Return (X, Y) of the center of cell containing provided text 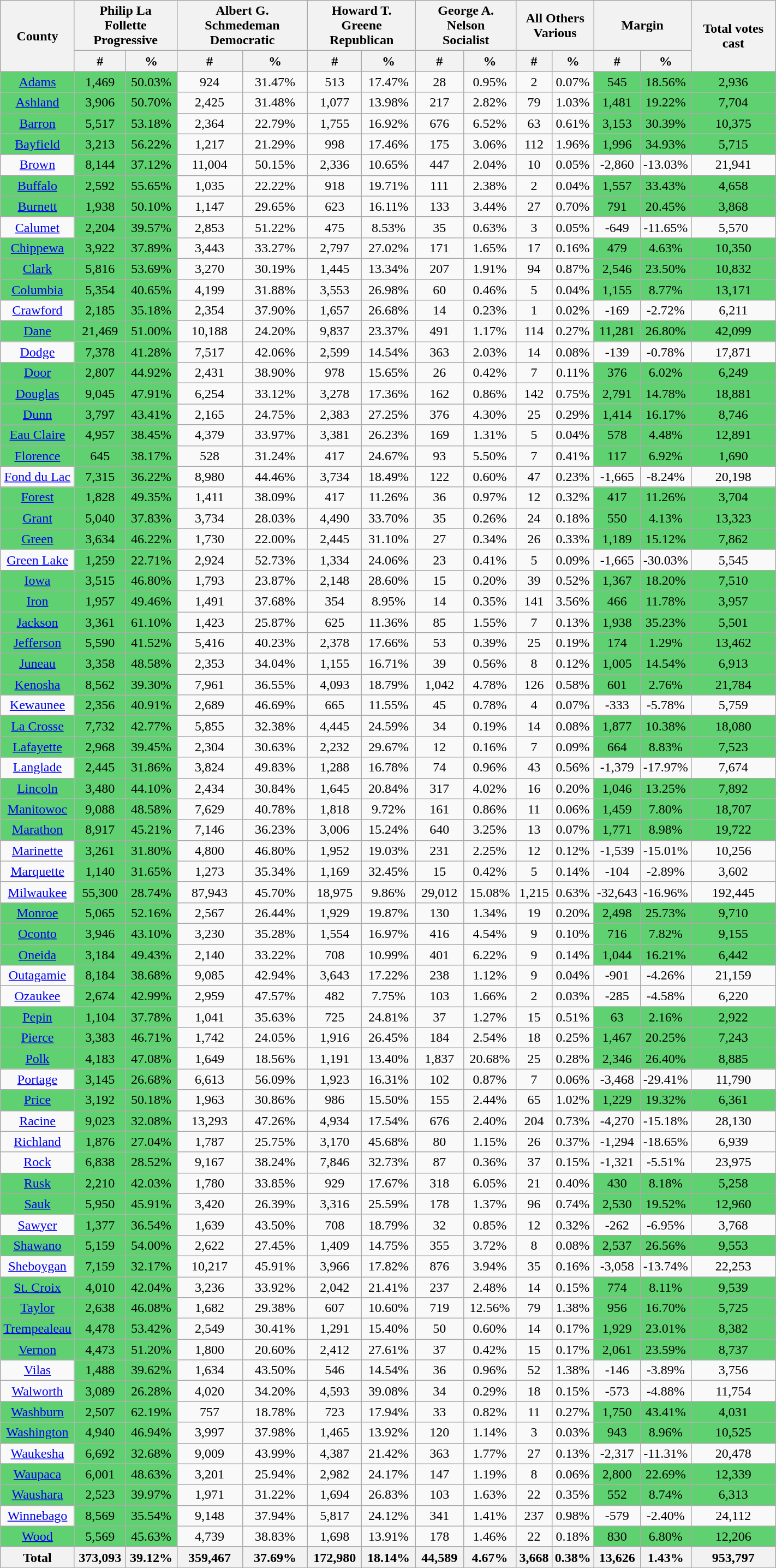
1,557 (617, 186)
19,722 (733, 830)
2.54% (490, 1038)
1,488 (100, 1370)
4.02% (490, 788)
1,041 (210, 1017)
35.63% (275, 1017)
482 (335, 996)
3,602 (733, 871)
640 (439, 830)
20.45% (666, 206)
16.21% (666, 955)
2,523 (100, 1495)
56.09% (275, 1079)
16.92% (389, 123)
7,704 (733, 103)
6,692 (100, 1453)
2.04% (490, 165)
1,273 (210, 871)
Rock (37, 1162)
-4.58% (666, 996)
3.44% (490, 206)
5,569 (100, 1536)
-573 (617, 1391)
9,045 (100, 394)
6.92% (666, 456)
85 (439, 622)
38.45% (151, 435)
30.39% (666, 123)
11,790 (733, 1079)
2,546 (617, 269)
33.12% (275, 394)
21 (534, 1183)
0.25% (573, 1038)
42.94% (275, 976)
7,159 (100, 1266)
3,768 (733, 1225)
5,855 (210, 726)
18.78% (275, 1412)
6,442 (733, 955)
15.50% (389, 1100)
32.08% (151, 1121)
Fond du Lac (37, 477)
-4,270 (617, 1121)
8,737 (733, 1350)
Juneau (37, 664)
-17.97% (666, 768)
20.68% (490, 1059)
33.43% (666, 186)
36.55% (275, 685)
28.60% (389, 580)
0.85% (490, 1225)
0.61% (573, 123)
8,382 (733, 1329)
33.97% (275, 435)
1,104 (100, 1017)
22,253 (733, 1266)
Marathon (37, 830)
1,334 (335, 560)
Dodge (37, 352)
20,198 (733, 477)
Albert G. SchmedemanDemocratic (242, 26)
1,411 (210, 497)
5,590 (100, 643)
2,807 (100, 373)
Oconto (37, 934)
All OthersVarious (555, 26)
1,215 (534, 892)
45 (439, 705)
1,682 (210, 1308)
28 (439, 82)
2,638 (100, 1308)
17.66% (389, 643)
2,353 (210, 664)
Trempealeau (37, 1329)
3,868 (733, 206)
24.81% (389, 1017)
31.47% (275, 82)
978 (335, 373)
52 (534, 1370)
26.80% (666, 331)
-901 (617, 976)
7,862 (733, 539)
17.82% (389, 1266)
4.54% (490, 934)
20.84% (389, 788)
40.65% (151, 290)
2,232 (335, 747)
0.95% (490, 82)
1.41% (490, 1516)
-3,058 (617, 1266)
1,445 (335, 269)
3,145 (100, 1079)
52.73% (275, 560)
39.97% (151, 1495)
664 (617, 747)
1.02% (573, 1100)
4,020 (210, 1391)
49.43% (151, 955)
Walworth (37, 1391)
1.55% (490, 622)
20,478 (733, 1453)
39.62% (151, 1370)
929 (335, 1183)
2,853 (210, 227)
13,462 (733, 643)
1,140 (100, 871)
12,891 (733, 435)
46.71% (151, 1038)
1.12% (490, 976)
5,816 (100, 269)
3,704 (733, 497)
25.87% (275, 622)
22.79% (275, 123)
25.75% (275, 1142)
10.60% (389, 1308)
204 (534, 1121)
30.84% (275, 788)
1,657 (335, 311)
3,270 (210, 269)
10,350 (733, 248)
Richland (37, 1142)
St. Croix (37, 1287)
8.53% (389, 227)
5,501 (733, 622)
3,383 (100, 1038)
716 (617, 934)
2,982 (335, 1474)
20.25% (666, 1038)
2,797 (335, 248)
447 (439, 165)
47.57% (275, 996)
La Crosse (37, 726)
317 (439, 788)
-13.03% (666, 165)
13 (534, 830)
130 (439, 913)
46.22% (151, 539)
23 (439, 560)
341 (439, 1516)
2,364 (210, 123)
601 (617, 685)
2,431 (210, 373)
Howard T. GreeneRepublican (361, 26)
9,023 (100, 1121)
3,997 (210, 1433)
1,042 (439, 685)
774 (617, 1287)
53 (439, 643)
10,375 (733, 123)
719 (439, 1308)
44.46% (275, 477)
-32,643 (617, 892)
-5.51% (666, 1162)
32.73% (389, 1162)
528 (210, 456)
645 (100, 456)
2,592 (100, 186)
161 (439, 809)
36.22% (151, 477)
26.45% (389, 1038)
Manitowoc (37, 809)
4,593 (335, 1391)
2,042 (335, 1287)
2,800 (617, 1474)
53.42% (151, 1329)
George A. NelsonSocialist (466, 26)
1.27% (490, 1017)
17 (534, 248)
0.02% (573, 311)
2,530 (617, 1204)
4,478 (100, 1329)
37.94% (275, 1516)
3,192 (100, 1100)
Vilas (37, 1370)
37.68% (275, 601)
8.77% (666, 290)
9,710 (733, 913)
17.22% (389, 976)
1,828 (100, 497)
2,165 (210, 414)
3,824 (210, 768)
Shawano (37, 1245)
15.65% (389, 373)
8,569 (100, 1516)
30.19% (275, 269)
1,229 (617, 1100)
19.87% (389, 913)
44.92% (151, 373)
1,469 (100, 82)
2,412 (335, 1350)
1,649 (210, 1059)
24.06% (389, 560)
0.10% (573, 934)
725 (335, 1017)
2,599 (335, 352)
24.59% (389, 726)
52.16% (151, 913)
1,459 (617, 809)
93 (439, 456)
1,750 (617, 1412)
Price (37, 1100)
23.59% (666, 1350)
15.08% (490, 892)
3,230 (210, 934)
38.09% (275, 497)
171 (439, 248)
17,871 (733, 352)
53.18% (151, 123)
4,031 (733, 1412)
953,797 (733, 1557)
6,361 (733, 1100)
117 (617, 456)
2.25% (490, 851)
28.52% (151, 1162)
37.83% (151, 518)
3,515 (100, 580)
35.28% (275, 934)
19.03% (389, 851)
2,061 (617, 1350)
1.43% (666, 1557)
-1,294 (617, 1142)
Iowa (37, 580)
7,523 (733, 747)
3,213 (100, 144)
1,377 (100, 1225)
1,957 (100, 601)
0.11% (573, 373)
34.93% (666, 144)
1,077 (335, 103)
1,755 (335, 123)
3,261 (100, 851)
27.45% (275, 1245)
54.00% (151, 1245)
31.88% (275, 290)
Philip La FolletteProgressive (126, 26)
Kenosha (37, 685)
87,943 (210, 892)
13,293 (210, 1121)
Washburn (37, 1412)
207 (439, 269)
17.94% (389, 1412)
4.30% (490, 414)
7,146 (210, 830)
1,971 (210, 1495)
10 (534, 165)
430 (617, 1183)
13,171 (733, 290)
16.78% (389, 768)
38.83% (275, 1536)
1,876 (100, 1142)
1,414 (617, 414)
2,936 (733, 82)
141 (534, 601)
-30.03% (666, 560)
2,210 (100, 1183)
2.38% (490, 186)
28.74% (151, 892)
623 (335, 206)
6.22% (490, 955)
2,567 (210, 913)
Washington (37, 1433)
1.91% (490, 269)
Margin (642, 26)
3,553 (335, 290)
2.76% (666, 685)
-579 (617, 1516)
Portage (37, 1079)
18,707 (733, 809)
4,093 (335, 685)
7,243 (733, 1038)
1,923 (335, 1079)
102 (439, 1079)
2.48% (490, 1287)
1,409 (335, 1245)
40.78% (275, 809)
Pepin (37, 1017)
7.82% (666, 934)
37.69% (275, 1557)
6.02% (666, 373)
1.34% (490, 913)
31.22% (275, 1495)
22.00% (275, 539)
Clark (37, 269)
31.80% (151, 851)
45.21% (151, 830)
4.78% (490, 685)
9,539 (733, 1287)
Racine (37, 1121)
1,690 (733, 456)
6,613 (210, 1079)
1,996 (617, 144)
40.23% (275, 643)
Sheboygan (37, 1266)
Waukesha (37, 1453)
31.86% (151, 768)
41.28% (151, 352)
1,217 (210, 144)
21,159 (733, 976)
1,191 (335, 1059)
0.97% (490, 497)
4,658 (733, 186)
17.54% (389, 1121)
16 (534, 788)
6.80% (666, 1536)
28.03% (275, 518)
14.78% (666, 394)
876 (439, 1266)
2,537 (617, 1245)
5,759 (733, 705)
26.23% (389, 435)
3,797 (100, 414)
Lincoln (37, 788)
47.26% (275, 1121)
Bayfield (37, 144)
Jefferson (37, 643)
61.10% (151, 622)
Total (37, 1557)
4,010 (100, 1287)
80 (439, 1142)
49.83% (275, 768)
1.31% (490, 435)
1,877 (617, 726)
22.69% (666, 1474)
2,507 (100, 1412)
30.86% (275, 1100)
Florence (37, 456)
1,634 (210, 1370)
2,140 (210, 955)
6,211 (733, 311)
39.08% (389, 1391)
0.51% (573, 1017)
3,201 (210, 1474)
1,491 (210, 601)
2,148 (335, 580)
17.67% (389, 1183)
1,367 (617, 580)
122 (439, 477)
8,885 (733, 1059)
49.46% (151, 601)
Kewaunee (37, 705)
5,258 (733, 1183)
7,629 (210, 809)
13,626 (617, 1557)
16.70% (666, 1308)
8.96% (666, 1433)
17.47% (389, 82)
24.05% (275, 1038)
18,080 (733, 726)
401 (439, 955)
Taylor (37, 1308)
26.83% (389, 1495)
4,800 (210, 851)
1 (534, 311)
5,354 (100, 290)
1,837 (439, 1059)
33.27% (275, 248)
8,562 (100, 685)
162 (439, 394)
22.71% (151, 560)
Oneida (37, 955)
3.94% (490, 1266)
2,689 (210, 705)
Marquette (37, 871)
15.12% (666, 539)
18,881 (733, 394)
3,006 (335, 830)
3.72% (490, 1245)
354 (335, 601)
373,093 (100, 1557)
0.98% (573, 1516)
0.37% (573, 1142)
956 (617, 1308)
13,323 (733, 518)
3,089 (100, 1391)
35.54% (151, 1516)
986 (335, 1100)
29.38% (275, 1308)
552 (617, 1495)
0.26% (490, 518)
23.87% (275, 580)
31.10% (389, 539)
175 (439, 144)
37.78% (151, 1017)
0.46% (490, 290)
Adams (37, 82)
318 (439, 1183)
62.19% (151, 1412)
38.17% (151, 456)
11,281 (617, 331)
42.03% (151, 1183)
238 (439, 976)
19.32% (666, 1100)
1.29% (666, 643)
9.86% (389, 892)
4.67% (490, 1557)
21.41% (389, 1287)
0.73% (573, 1121)
1,952 (335, 851)
Ozaukee (37, 996)
65 (534, 1100)
10,525 (733, 1433)
4,199 (210, 290)
44,589 (439, 1557)
6,249 (733, 373)
Green Lake (37, 560)
-1,379 (617, 768)
3.25% (490, 830)
38.90% (275, 373)
32 (439, 1225)
7,846 (335, 1162)
2,336 (335, 165)
3,480 (100, 788)
3,358 (100, 664)
13.40% (389, 1059)
27.04% (151, 1142)
33.70% (389, 518)
45.63% (151, 1536)
112 (534, 144)
7,674 (733, 768)
1,465 (335, 1433)
24.75% (275, 414)
22.22% (275, 186)
918 (335, 186)
3,756 (733, 1370)
26.98% (389, 290)
Eau Claire (37, 435)
26.44% (275, 913)
133 (439, 206)
0.39% (490, 643)
Sauk (37, 1204)
Columbia (37, 290)
35.18% (151, 311)
4,387 (335, 1453)
45.68% (389, 1142)
1,288 (335, 768)
24.67% (389, 456)
6.05% (490, 1183)
2,346 (617, 1059)
Iron (37, 601)
10.65% (389, 165)
6,939 (733, 1142)
47.91% (151, 394)
29.65% (275, 206)
94 (534, 269)
18,975 (335, 892)
19.71% (389, 186)
46.08% (151, 1308)
3,906 (100, 103)
2,674 (100, 996)
21.29% (275, 144)
6,220 (733, 996)
355 (439, 1245)
50.10% (151, 206)
17.36% (389, 394)
Brown (37, 165)
-3,468 (617, 1079)
31.48% (275, 103)
0.40% (573, 1183)
1,694 (335, 1495)
-1,321 (617, 1162)
Waupaca (37, 1474)
943 (617, 1433)
-333 (617, 705)
34.20% (275, 1391)
-0.78% (666, 352)
16.11% (389, 206)
13.91% (389, 1536)
12.56% (490, 1308)
36.54% (151, 1225)
466 (617, 601)
757 (210, 1412)
625 (335, 622)
Jackson (37, 622)
33 (439, 1412)
51.20% (151, 1350)
County (37, 36)
1,291 (335, 1329)
10.38% (666, 726)
416 (439, 934)
114 (534, 331)
-11.65% (666, 227)
4.48% (666, 435)
8,144 (100, 165)
55.65% (151, 186)
4.63% (666, 248)
0.70% (573, 206)
35.34% (275, 871)
2,383 (335, 414)
5,159 (100, 1245)
7,315 (100, 477)
25.73% (666, 913)
-4.88% (666, 1391)
111 (439, 186)
-139 (617, 352)
18.20% (666, 580)
9,085 (210, 976)
16.31% (389, 1079)
791 (617, 206)
34.04% (275, 664)
155 (439, 1100)
9,167 (210, 1162)
15.24% (389, 830)
3,316 (335, 1204)
3,278 (335, 394)
7,892 (733, 788)
50 (439, 1329)
665 (335, 705)
5,416 (210, 643)
0.78% (490, 705)
39.12% (151, 1557)
0.75% (573, 394)
1.03% (573, 103)
Crawford (37, 311)
1.15% (490, 1142)
4,445 (335, 726)
3,236 (210, 1287)
47.08% (151, 1059)
475 (335, 227)
35.23% (666, 622)
23.37% (389, 331)
32.45% (389, 871)
2,498 (617, 913)
-15.01% (666, 851)
-2,860 (617, 165)
1,259 (100, 560)
24 (534, 518)
5,040 (100, 518)
3,957 (733, 601)
23,975 (733, 1162)
0.82% (490, 1412)
50.18% (151, 1100)
11,754 (733, 1391)
11.36% (389, 622)
42.77% (151, 726)
29.67% (389, 747)
172,980 (335, 1557)
1.65% (490, 248)
Lafayette (37, 747)
Milwaukee (37, 892)
7.80% (666, 809)
513 (335, 82)
Calumet (37, 227)
Vernon (37, 1350)
-6.95% (666, 1225)
0.58% (573, 685)
19.52% (666, 1204)
3,634 (100, 539)
2,622 (210, 1245)
23.01% (666, 1329)
-2,317 (617, 1453)
7,961 (210, 685)
Polk (37, 1059)
8.11% (666, 1287)
-104 (617, 871)
Pierce (37, 1038)
26.56% (666, 1245)
37.12% (151, 165)
9,088 (100, 809)
26.39% (275, 1204)
-4.26% (666, 976)
11.78% (666, 601)
Monroe (37, 913)
2,922 (733, 1017)
29,012 (439, 892)
2,354 (210, 311)
1.77% (490, 1453)
126 (534, 685)
-18.65% (666, 1142)
3,966 (335, 1266)
-8.24% (666, 477)
Forest (37, 497)
-262 (617, 1225)
38.24% (275, 1162)
7,517 (210, 352)
924 (210, 82)
33.92% (275, 1287)
18.49% (389, 477)
231 (439, 851)
6,001 (100, 1474)
40.91% (151, 705)
479 (617, 248)
60 (439, 290)
-16.96% (666, 892)
9,009 (210, 1453)
1,481 (617, 103)
1,189 (617, 539)
24.20% (275, 331)
3,946 (100, 934)
19.22% (666, 103)
2,959 (210, 996)
Sawyer (37, 1225)
11,004 (210, 165)
4,490 (335, 518)
1,044 (617, 955)
43 (534, 768)
23.50% (666, 269)
3,668 (534, 1557)
0.28% (573, 1059)
51.00% (151, 331)
24,112 (733, 1516)
4 (534, 705)
39.57% (151, 227)
12,960 (733, 1204)
21,469 (100, 331)
578 (617, 435)
2,378 (335, 643)
87 (439, 1162)
46.94% (151, 1433)
830 (617, 1536)
8.95% (389, 601)
33.85% (275, 1183)
Grant (37, 518)
1,916 (335, 1038)
1.14% (490, 1433)
2,968 (100, 747)
16.97% (389, 934)
43.10% (151, 934)
4,934 (335, 1121)
4.13% (666, 518)
-285 (617, 996)
3,153 (617, 123)
39.30% (151, 685)
Wood (37, 1536)
169 (439, 435)
2,924 (210, 560)
Total votes cast (733, 36)
2,185 (100, 311)
3,922 (100, 248)
19 (534, 913)
1,780 (210, 1183)
1,423 (210, 622)
3.06% (490, 144)
12,206 (733, 1536)
27.02% (389, 248)
0.38% (573, 1557)
1.66% (490, 996)
36.23% (275, 830)
5,950 (100, 1204)
184 (439, 1038)
47 (534, 477)
1,169 (335, 871)
31.65% (151, 871)
-169 (617, 311)
51.22% (275, 227)
1,793 (210, 580)
2,425 (210, 103)
20.60% (275, 1350)
8,980 (210, 477)
56.22% (151, 144)
1.17% (490, 331)
-29.41% (666, 1079)
5,725 (733, 1308)
0.34% (490, 539)
26.28% (151, 1391)
13.92% (389, 1433)
491 (439, 331)
17.46% (389, 144)
-13.74% (666, 1266)
13.25% (666, 788)
1,818 (335, 809)
55,300 (100, 892)
5,065 (100, 913)
33.22% (275, 955)
1,046 (617, 788)
1,645 (335, 788)
2,356 (100, 705)
Winnebago (37, 1516)
41.52% (151, 643)
8.98% (666, 830)
2.44% (490, 1100)
Marinette (37, 851)
Outagamie (37, 976)
-649 (617, 227)
21.42% (389, 1453)
-2.89% (666, 871)
Dane (37, 331)
Waushara (37, 1495)
1,963 (210, 1100)
32.17% (151, 1266)
24.17% (389, 1474)
7,378 (100, 352)
Barron (37, 123)
8,917 (100, 830)
359,467 (210, 1557)
8.74% (666, 1495)
-2.40% (666, 1516)
-5.78% (666, 705)
6,838 (100, 1162)
21,941 (733, 165)
Green (37, 539)
50.15% (275, 165)
Door (37, 373)
217 (439, 103)
-2.72% (666, 311)
2.16% (666, 1017)
13.34% (389, 269)
3,381 (335, 435)
49.35% (151, 497)
2,304 (210, 747)
1,639 (210, 1225)
-3.89% (666, 1370)
53.69% (151, 269)
12,339 (733, 1474)
50.03% (151, 82)
3,443 (210, 248)
8,746 (733, 414)
550 (617, 518)
Dunn (37, 414)
8,184 (100, 976)
8.83% (666, 747)
607 (335, 1308)
3.56% (573, 601)
1,005 (617, 664)
1,730 (210, 539)
14.75% (389, 1245)
1.46% (490, 1536)
9,553 (733, 1245)
42.99% (151, 996)
0.33% (573, 539)
1,554 (335, 934)
Buffalo (37, 186)
10.99% (389, 955)
Douglas (37, 394)
9,837 (335, 331)
13.98% (389, 103)
2.40% (490, 1121)
8.18% (666, 1183)
27.25% (389, 414)
5,715 (733, 144)
10,832 (733, 269)
723 (335, 1412)
10,217 (210, 1266)
32.38% (275, 726)
545 (617, 82)
3,420 (210, 1204)
0.52% (573, 580)
46.69% (275, 705)
45.70% (275, 892)
30.41% (275, 1329)
1,467 (617, 1038)
1,698 (335, 1536)
5,517 (100, 123)
4,473 (100, 1350)
1.96% (573, 144)
6.52% (490, 123)
39.45% (151, 747)
7,732 (100, 726)
Chippewa (37, 248)
4,940 (100, 1433)
16.71% (389, 664)
2,791 (617, 394)
5,817 (335, 1516)
74 (439, 768)
3,170 (335, 1142)
1.19% (490, 1474)
42.04% (151, 1287)
21,784 (733, 685)
3,643 (335, 976)
16.17% (666, 414)
7.75% (389, 996)
2,549 (210, 1329)
9,148 (210, 1516)
998 (335, 144)
4,957 (100, 435)
174 (617, 643)
546 (335, 1370)
6,313 (733, 1495)
96 (534, 1204)
25.94% (275, 1474)
4,739 (210, 1536)
25.59% (389, 1204)
28,130 (733, 1121)
2.82% (490, 103)
7,510 (733, 580)
5,545 (733, 560)
147 (439, 1474)
48.63% (151, 1474)
2,434 (210, 788)
Ashland (37, 103)
-15.18% (666, 1121)
31.24% (275, 456)
1,771 (617, 830)
6,254 (210, 394)
4,379 (210, 435)
44.10% (151, 788)
5.50% (490, 456)
1.37% (490, 1204)
30.63% (275, 747)
24.12% (389, 1516)
192,445 (733, 892)
3,184 (100, 955)
0.74% (573, 1204)
-11.31% (666, 1453)
1,742 (210, 1038)
32.68% (151, 1453)
42.06% (275, 352)
10,188 (210, 331)
37.90% (275, 311)
Burnett (37, 206)
42,099 (733, 331)
43.99% (275, 1453)
15.40% (389, 1329)
0.36% (490, 1162)
11.55% (389, 705)
5,570 (733, 227)
-146 (617, 1370)
2.03% (490, 352)
26.40% (666, 1059)
1,147 (210, 206)
142 (534, 394)
18.14% (389, 1557)
38.68% (151, 976)
4,183 (100, 1059)
1.63% (490, 1495)
1,035 (210, 186)
1,800 (210, 1350)
6,913 (733, 664)
3,361 (100, 622)
27.61% (389, 1350)
50.70% (151, 103)
1,787 (210, 1142)
Rusk (37, 1183)
9.72% (389, 809)
9,155 (733, 934)
2,204 (100, 227)
37.89% (151, 248)
10,256 (733, 851)
-1,539 (617, 851)
37.98% (275, 1433)
120 (439, 1433)
Langlade (37, 768)
